Scan for the cell matching the given text and deliver its [X, Y] coordinate at center. 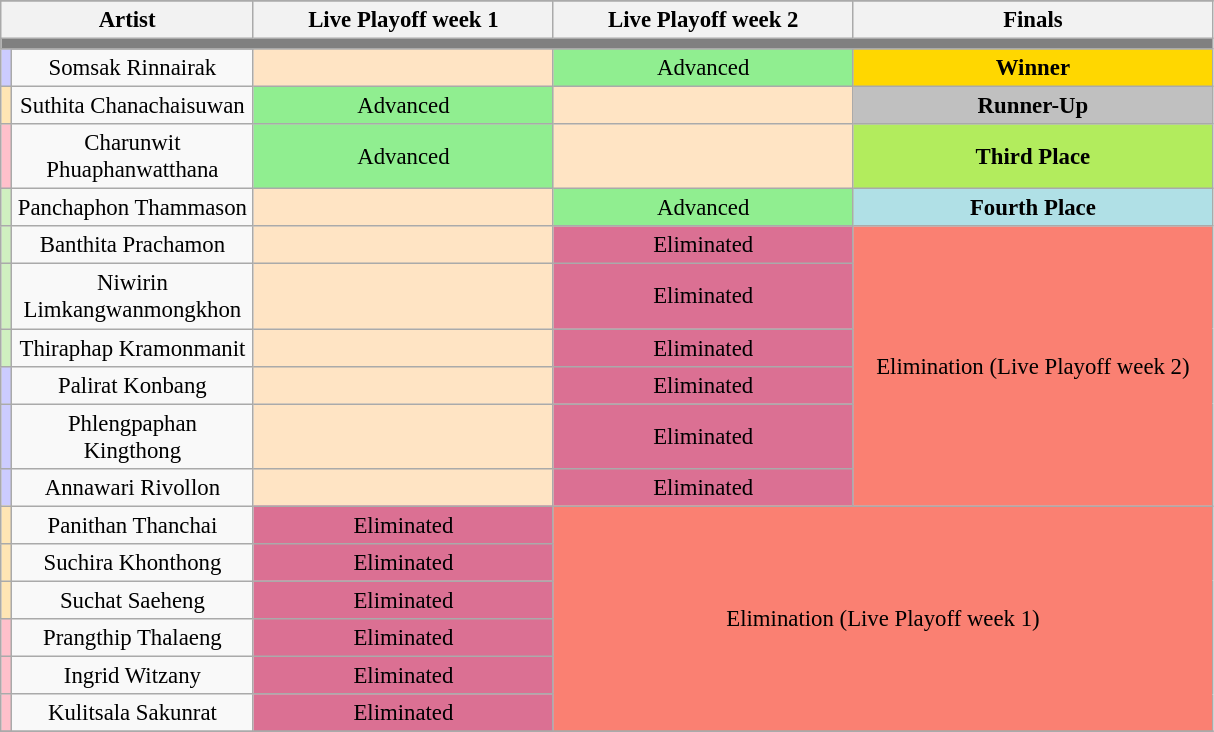
Suthita Chanachaisuwan [132, 106]
Annawari Rivollon [132, 487]
Fourth Place [1033, 208]
Panithan Thanchai [132, 525]
Artist [128, 20]
Panchaphon Thammason [132, 208]
Live Playoff week 2 [703, 20]
Ingrid Witzany [132, 675]
Live Playoff week 1 [403, 20]
Niwirin Limkangwanmongkhon [132, 296]
Kulitsala Sakunrat [132, 713]
Suchira Khonthong [132, 563]
Palirat Konbang [132, 385]
Banthita Prachamon [132, 245]
Elimination (Live Playoff week 2) [1033, 366]
Third Place [1033, 156]
Elimination (Live Playoff week 1) [882, 619]
Thiraphap Kramonmanit [132, 348]
Charunwit Phuaphanwatthana [132, 156]
Prangthip Thalaeng [132, 638]
Suchat Saeheng [132, 600]
Runner-Up [1033, 106]
Winner [1033, 68]
Finals [1033, 20]
Somsak Rinnairak [132, 68]
Phlengpaphan Kingthong [132, 436]
